Determine the (x, y) coordinate at the center of the cell enclosing the given text.  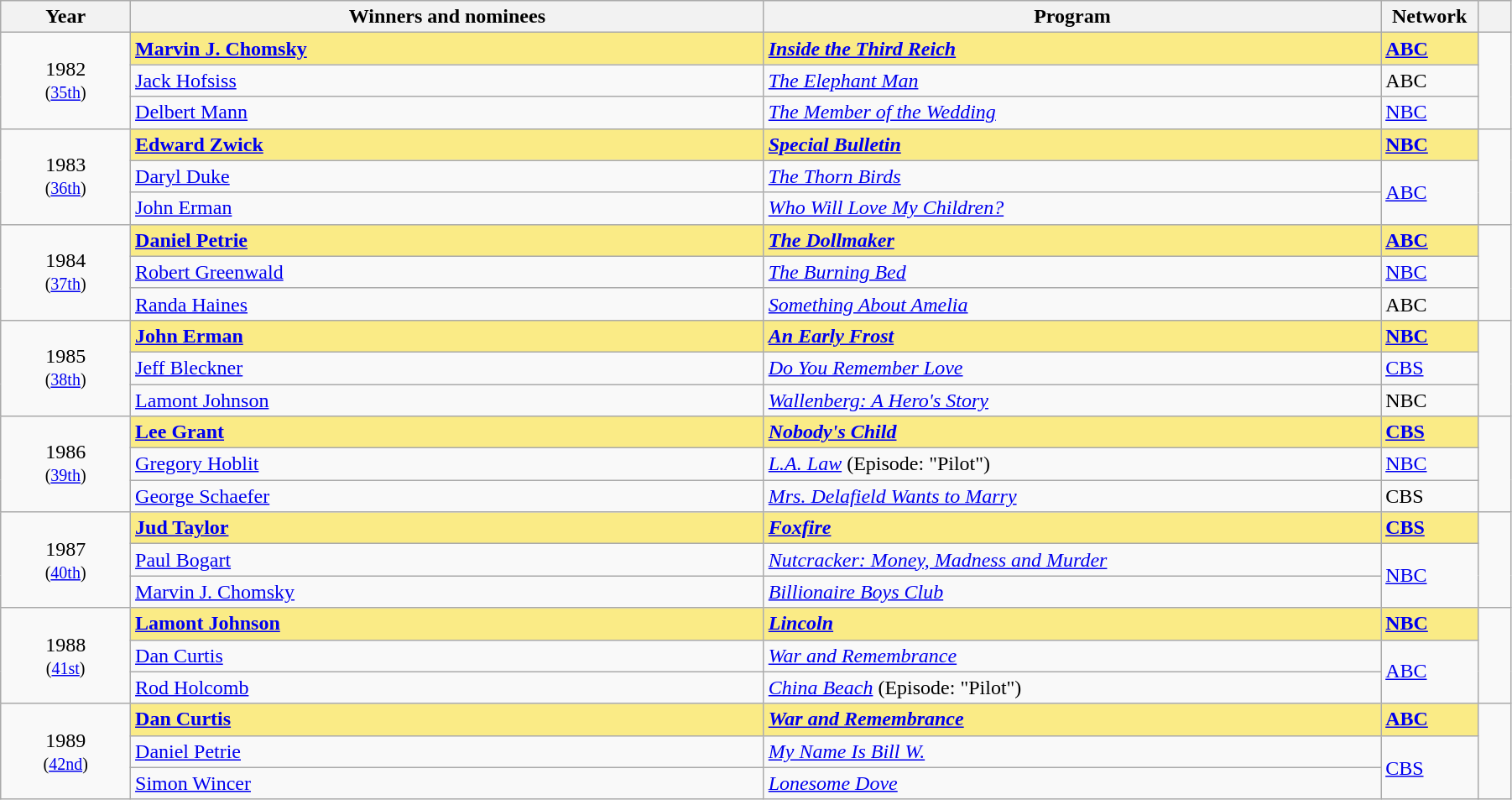
Who Will Love My Children? (1072, 208)
Year (65, 17)
1984(37th) (65, 272)
The Burning Bed (1072, 272)
Daryl Duke (448, 176)
Lee Grant (448, 432)
Robert Greenwald (448, 272)
Inside the Third Reich (1072, 49)
Simon Wincer (448, 783)
The Thorn Birds (1072, 176)
Edward Zwick (448, 144)
China Beach (Episode: "Pilot") (1072, 688)
Special Bulletin (1072, 144)
Jud Taylor (448, 528)
Gregory Hoblit (448, 464)
1989(42nd) (65, 751)
Something About Amelia (1072, 304)
The Member of the Wedding (1072, 112)
1988(41st) (65, 656)
Randa Haines (448, 304)
The Dollmaker (1072, 240)
Nutcracker: Money, Madness and Murder (1072, 560)
Do You Remember Love (1072, 368)
The Elephant Man (1072, 81)
Lonesome Dove (1072, 783)
Jeff Bleckner (448, 368)
An Early Frost (1072, 336)
Winners and nominees (448, 17)
L.A. Law (Episode: "Pilot") (1072, 464)
Foxfire (1072, 528)
Mrs. Delafield Wants to Marry (1072, 496)
Billionaire Boys Club (1072, 592)
Lincoln (1072, 624)
1985(38th) (65, 368)
Jack Hofsiss (448, 81)
1983(36th) (65, 176)
Nobody's Child (1072, 432)
Rod Holcomb (448, 688)
My Name Is Bill W. (1072, 751)
Wallenberg: A Hero's Story (1072, 400)
1987(40th) (65, 560)
1982(35th) (65, 81)
1986(39th) (65, 464)
Program (1072, 17)
Network (1430, 17)
George Schaefer (448, 496)
Delbert Mann (448, 112)
Paul Bogart (448, 560)
